Search for the cell housing the specified text and yield its [X, Y] center coordinate. 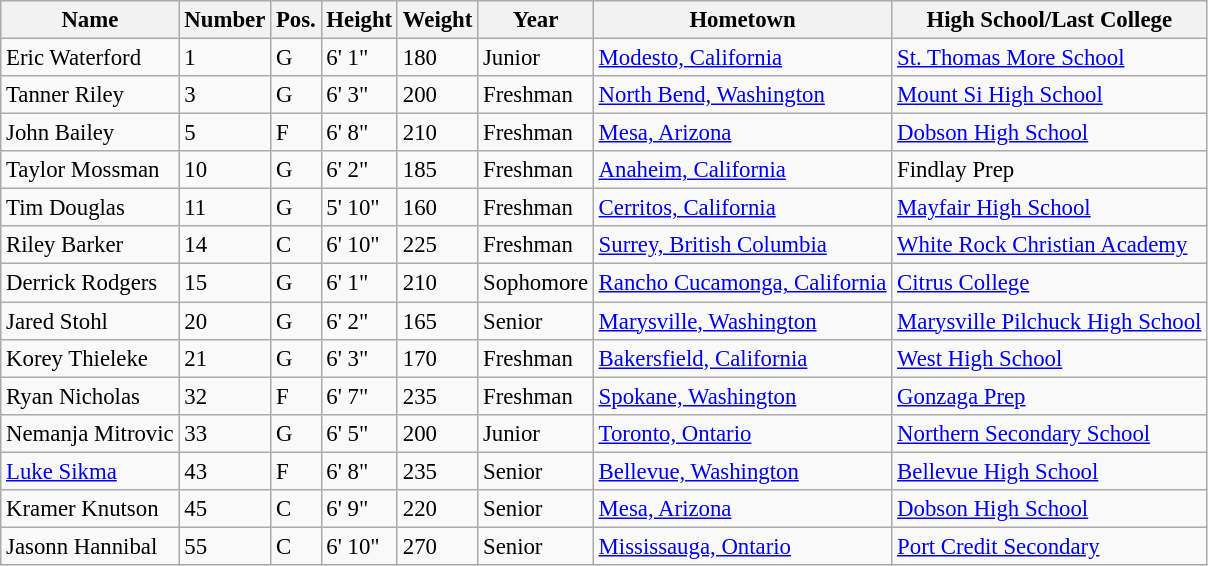
Tim Douglas [90, 208]
43 [225, 471]
Gonzaga Prep [1050, 396]
Bakersfield, California [742, 358]
45 [225, 509]
Taylor Mossman [90, 170]
32 [225, 396]
Pos. [296, 20]
170 [437, 358]
Modesto, California [742, 58]
North Bend, Washington [742, 95]
Mayfair High School [1050, 208]
225 [437, 245]
1 [225, 58]
Findlay Prep [1050, 170]
Ryan Nicholas [90, 396]
3 [225, 95]
Nemanja Mitrovic [90, 433]
Port Credit Secondary [1050, 546]
15 [225, 283]
6' 5" [359, 433]
20 [225, 321]
Luke Sikma [90, 471]
Cerritos, California [742, 208]
White Rock Christian Academy [1050, 245]
Surrey, British Columbia [742, 245]
6' 9" [359, 509]
Eric Waterford [90, 58]
Mount Si High School [1050, 95]
Marysville Pilchuck High School [1050, 321]
Derrick Rodgers [90, 283]
Mississauga, Ontario [742, 546]
John Bailey [90, 133]
14 [225, 245]
Height [359, 20]
Kramer Knutson [90, 509]
West High School [1050, 358]
11 [225, 208]
Bellevue High School [1050, 471]
Number [225, 20]
Jasonn Hannibal [90, 546]
6' 7" [359, 396]
Citrus College [1050, 283]
33 [225, 433]
Name [90, 20]
Korey Thieleke [90, 358]
Jared Stohl [90, 321]
5 [225, 133]
Anaheim, California [742, 170]
Riley Barker [90, 245]
180 [437, 58]
High School/Last College [1050, 20]
Northern Secondary School [1050, 433]
St. Thomas More School [1050, 58]
185 [437, 170]
Year [536, 20]
5' 10" [359, 208]
Weight [437, 20]
Spokane, Washington [742, 396]
220 [437, 509]
165 [437, 321]
Sophomore [536, 283]
Tanner Riley [90, 95]
270 [437, 546]
160 [437, 208]
Rancho Cucamonga, California [742, 283]
55 [225, 546]
Hometown [742, 20]
Marysville, Washington [742, 321]
Toronto, Ontario [742, 433]
21 [225, 358]
10 [225, 170]
Bellevue, Washington [742, 471]
